Locate the cell with the specified text and output its (x, y) center coordinate. 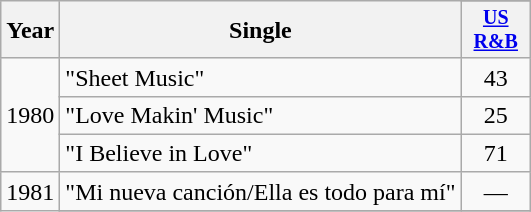
"Sheet Music" (260, 77)
Single (260, 30)
Year (30, 30)
1981 (30, 191)
— (496, 191)
"Love Makin' Music" (260, 115)
"Mi nueva canción/Ella es todo para mí" (260, 191)
1980 (30, 115)
43 (496, 77)
25 (496, 115)
USR&B (496, 30)
71 (496, 153)
"I Believe in Love" (260, 153)
